Scan for the cell matching the given text and deliver its [x, y] coordinate at center. 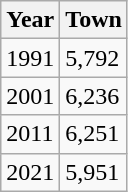
2001 [30, 96]
2011 [30, 134]
6,251 [94, 134]
1991 [30, 58]
6,236 [94, 96]
2021 [30, 172]
5,792 [94, 58]
5,951 [94, 172]
Year [30, 20]
Town [94, 20]
